Output the (x, y) coordinate of the center of the cell containing the given text.  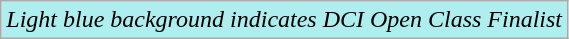
Light blue background indicates DCI Open Class Finalist (284, 20)
